Detect which cell encompasses the target text, then output its (X, Y) center coordinate. 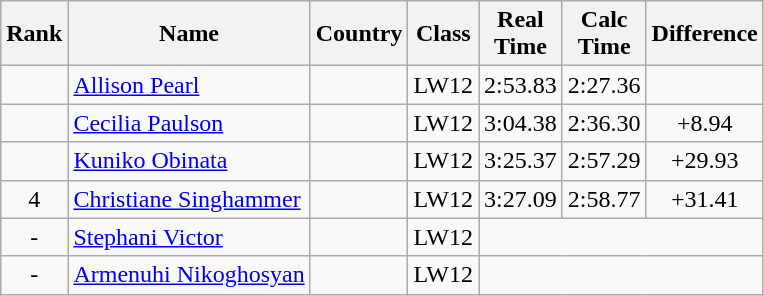
Class (444, 34)
3:04.38 (521, 123)
Allison Pearl (189, 85)
3:27.09 (521, 199)
Rank (34, 34)
Stephani Victor (189, 237)
2:36.30 (604, 123)
Cecilia Paulson (189, 123)
RealTime (521, 34)
Name (189, 34)
Christiane Singhammer (189, 199)
2:53.83 (521, 85)
3:25.37 (521, 161)
+8.94 (704, 123)
Country (359, 34)
+29.93 (704, 161)
Armenuhi Nikoghosyan (189, 275)
2:57.29 (604, 161)
+31.41 (704, 199)
2:58.77 (604, 199)
Difference (704, 34)
Kuniko Obinata (189, 161)
2:27.36 (604, 85)
4 (34, 199)
CalcTime (604, 34)
